Search for the cell housing the specified text and yield its [x, y] center coordinate. 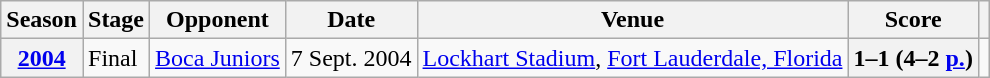
Date [351, 20]
Score [913, 20]
Opponent [218, 20]
Venue [632, 20]
Final [116, 58]
Boca Juniors [218, 58]
2004 [42, 58]
7 Sept. 2004 [351, 58]
1–1 (4–2 p.) [913, 58]
Stage [116, 20]
Lockhart Stadium, Fort Lauderdale, Florida [632, 58]
Season [42, 20]
